Return (x, y) of the center of cell containing provided text 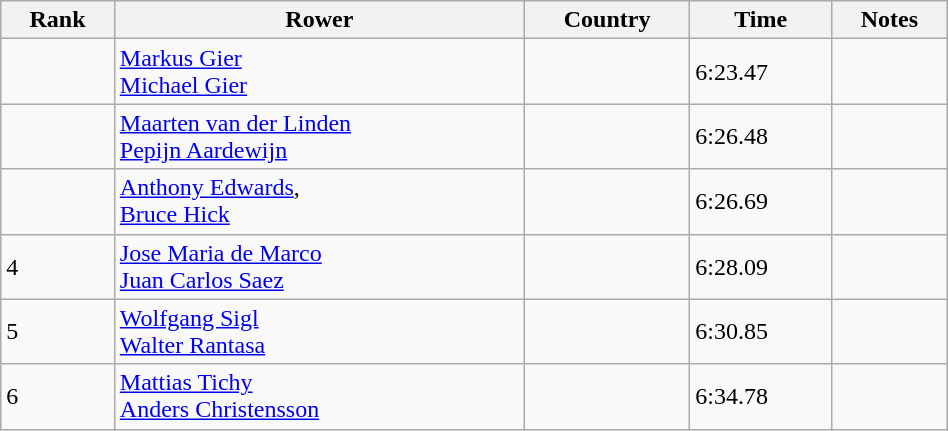
Rank (58, 20)
Jose Maria de Marco Juan Carlos Saez (319, 266)
4 (58, 266)
Wolfgang Sigl Walter Rantasa (319, 332)
6:28.09 (761, 266)
Notes (889, 20)
6:26.48 (761, 136)
Maarten van der LindenPepijn Aardewijn (319, 136)
Time (761, 20)
Country (606, 20)
6:34.78 (761, 396)
Anthony Edwards, Bruce Hick (319, 202)
6 (58, 396)
Rower (319, 20)
6:23.47 (761, 72)
Markus GierMichael Gier (319, 72)
6:26.69 (761, 202)
6:30.85 (761, 332)
5 (58, 332)
Mattias Tichy Anders Christensson (319, 396)
